From the cell containing the given text, extract its center point as (X, Y) coordinate. 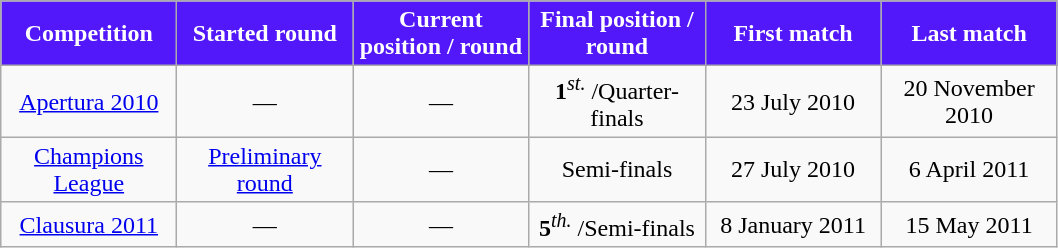
20 November 2010 (969, 102)
Current position / round (441, 34)
15 May 2011 (969, 224)
Started round (265, 34)
5th. /Semi-finals (617, 224)
Competition (89, 34)
Final position / round (617, 34)
Preliminary round (265, 170)
Champions League (89, 170)
Apertura 2010 (89, 102)
27 July 2010 (793, 170)
First match (793, 34)
6 April 2011 (969, 170)
Last match (969, 34)
23 July 2010 (793, 102)
Semi-finals (617, 170)
1st. /Quarter-finals (617, 102)
Clausura 2011 (89, 224)
8 January 2011 (793, 224)
